Find where the given text appears and provide that cell's center as [x, y] coordinate. 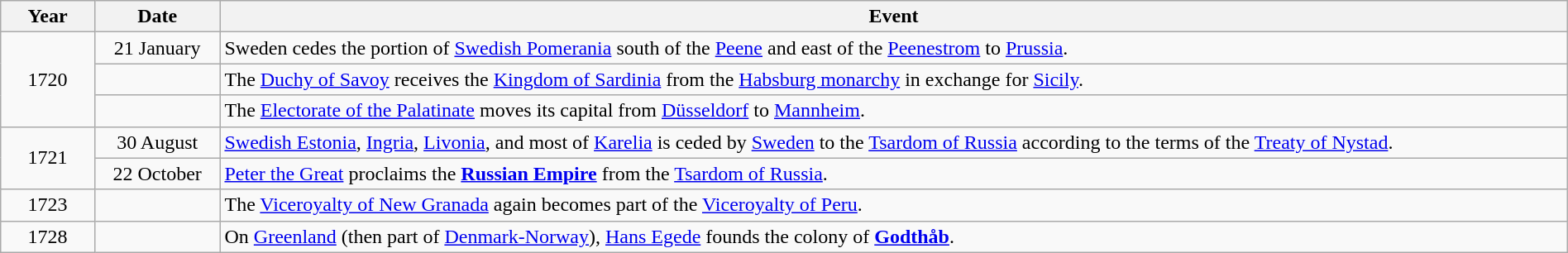
The Viceroyalty of New Granada again becomes part of the Viceroyalty of Peru. [893, 205]
1720 [48, 79]
Date [157, 17]
On Greenland (then part of Denmark-Norway), Hans Egede founds the colony of Godthåb. [893, 236]
22 October [157, 174]
21 January [157, 48]
30 August [157, 142]
Event [893, 17]
1728 [48, 236]
Sweden cedes the portion of Swedish Pomerania south of the Peene and east of the Peenestrom to Prussia. [893, 48]
Year [48, 17]
1723 [48, 205]
1721 [48, 158]
The Duchy of Savoy receives the Kingdom of Sardinia from the Habsburg monarchy in exchange for Sicily. [893, 79]
Peter the Great proclaims the Russian Empire from the Tsardom of Russia. [893, 174]
The Electorate of the Palatinate moves its capital from Düsseldorf to Mannheim. [893, 111]
Swedish Estonia, Ingria, Livonia, and most of Karelia is ceded by Sweden to the Tsardom of Russia according to the terms of the Treaty of Nystad. [893, 142]
